Detect which cell encompasses the target text, then output its (X, Y) center coordinate. 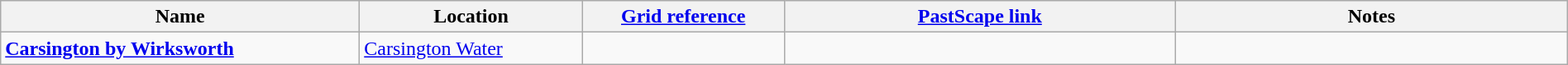
Grid reference (683, 17)
Name (180, 17)
PastScape link (980, 17)
Location (471, 17)
Carsington by Wirksworth (180, 48)
Carsington Water (471, 48)
Notes (1372, 17)
